Extract the (x, y) coordinate from the center of the cell holding the provided text.  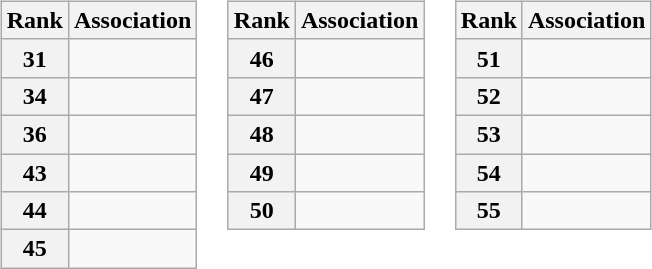
45 (34, 249)
55 (488, 211)
47 (262, 96)
49 (262, 173)
50 (262, 211)
44 (34, 211)
46 (262, 58)
51 (488, 58)
48 (262, 134)
31 (34, 58)
34 (34, 96)
52 (488, 96)
36 (34, 134)
53 (488, 134)
54 (488, 173)
43 (34, 173)
